Identify which cell holds the provided text, then report its (x, y) central coordinate. 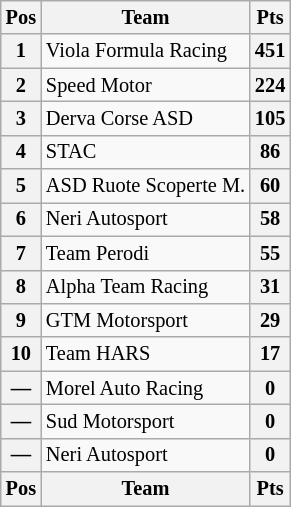
7 (21, 253)
Team HARS (146, 354)
29 (270, 320)
Speed Motor (146, 85)
4 (21, 152)
Derva Corse ASD (146, 118)
5 (21, 186)
60 (270, 186)
Morel Auto Racing (146, 388)
10 (21, 354)
ASD Ruote Scoperte M. (146, 186)
55 (270, 253)
105 (270, 118)
Viola Formula Racing (146, 51)
58 (270, 219)
STAC (146, 152)
451 (270, 51)
Team Perodi (146, 253)
3 (21, 118)
2 (21, 85)
GTM Motorsport (146, 320)
Sud Motorsport (146, 421)
6 (21, 219)
17 (270, 354)
Alpha Team Racing (146, 287)
86 (270, 152)
9 (21, 320)
31 (270, 287)
224 (270, 85)
1 (21, 51)
8 (21, 287)
